Identify which cell holds the provided text, then report its [x, y] central coordinate. 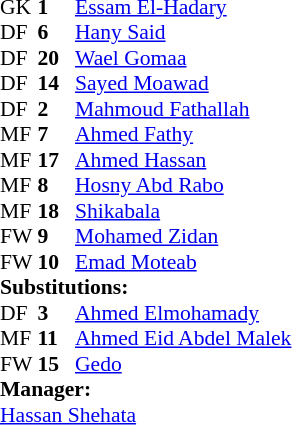
Mohamed Zidan [183, 237]
Shikabala [183, 211]
Sayed Moawad [183, 83]
15 [57, 364]
Manager: [146, 389]
3 [57, 313]
Ahmed Elmohamady [183, 313]
Ahmed Fathy [183, 135]
Ahmed Eid Abdel Malek [183, 339]
18 [57, 211]
11 [57, 339]
2 [57, 109]
Hany Said [183, 33]
20 [57, 58]
8 [57, 185]
Ahmed Hassan [183, 160]
17 [57, 160]
7 [57, 135]
14 [57, 83]
6 [57, 33]
Substitutions: [146, 287]
Gedo [183, 364]
10 [57, 262]
Emad Moteab [183, 262]
Mahmoud Fathallah [183, 109]
Wael Gomaa [183, 58]
Hosny Abd Rabo [183, 185]
9 [57, 237]
